Identify which cell holds the provided text, then report its [x, y] central coordinate. 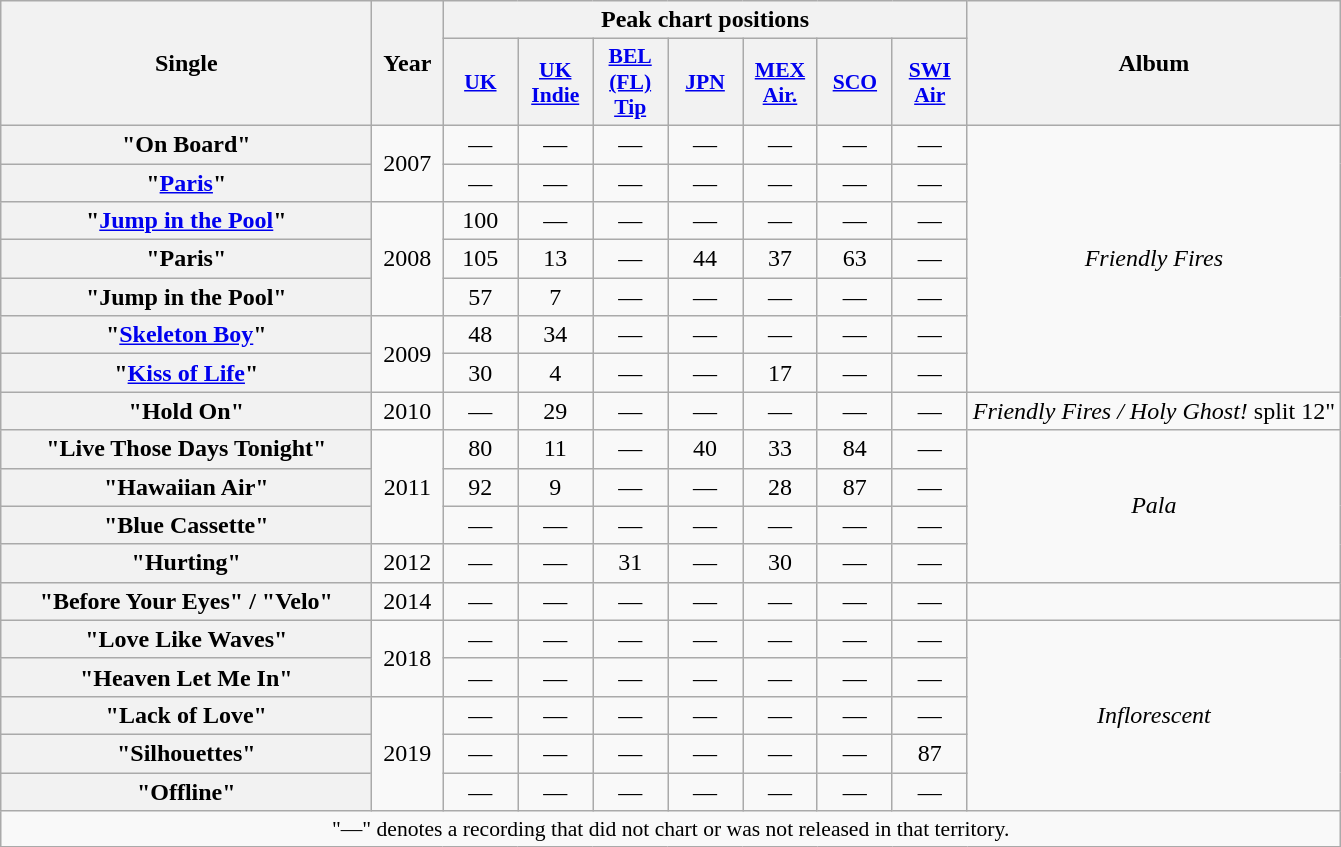
UKIndie [556, 82]
"Silhouettes" [186, 753]
63 [854, 259]
92 [480, 487]
"Hold On" [186, 411]
"Hawaiian Air" [186, 487]
"Heaven Let Me In" [186, 677]
13 [556, 259]
Inflorescent [1154, 715]
JPN [706, 82]
4 [556, 373]
7 [556, 297]
"Love Like Waves" [186, 639]
57 [480, 297]
2019 [408, 753]
Friendly Fires [1154, 258]
Year [408, 64]
2008 [408, 259]
"Skeleton Boy" [186, 335]
9 [556, 487]
44 [706, 259]
29 [556, 411]
28 [780, 487]
105 [480, 259]
34 [556, 335]
Friendly Fires / Holy Ghost! split 12" [1154, 411]
"Kiss of Life" [186, 373]
"Hurting" [186, 563]
SCO [854, 82]
48 [480, 335]
2009 [408, 354]
SWIAir [930, 82]
31 [630, 563]
37 [780, 259]
Pala [1154, 506]
Album [1154, 64]
"—" denotes a recording that did not chart or was not released in that territory. [671, 829]
2007 [408, 163]
"Offline" [186, 791]
2014 [408, 601]
2011 [408, 487]
"Blue Cassette" [186, 525]
2012 [408, 563]
MEXAir. [780, 82]
"Lack of Love" [186, 715]
84 [854, 449]
BEL(FL)Tip [630, 82]
2018 [408, 658]
"On Board" [186, 144]
17 [780, 373]
2010 [408, 411]
"Before Your Eyes" / "Velo" [186, 601]
Peak chart positions [705, 20]
UK [480, 82]
Single [186, 64]
40 [706, 449]
100 [480, 221]
11 [556, 449]
"Live Those Days Tonight" [186, 449]
80 [480, 449]
33 [780, 449]
